Determine the [x, y] coordinate at the center of the cell enclosing the given text.  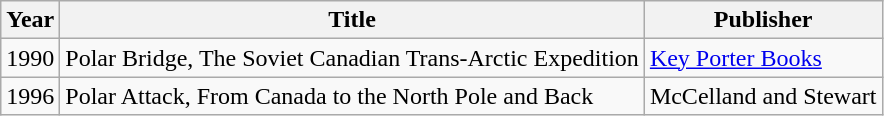
Publisher [763, 20]
Year [30, 20]
Key Porter Books [763, 58]
Polar Bridge, The Soviet Canadian Trans-Arctic Expedition [352, 58]
McCelland and Stewart [763, 96]
Polar Attack, From Canada to the North Pole and Back [352, 96]
1996 [30, 96]
Title [352, 20]
1990 [30, 58]
